Return the [x, y] coordinate for the center point of the cell that contains the specified text.  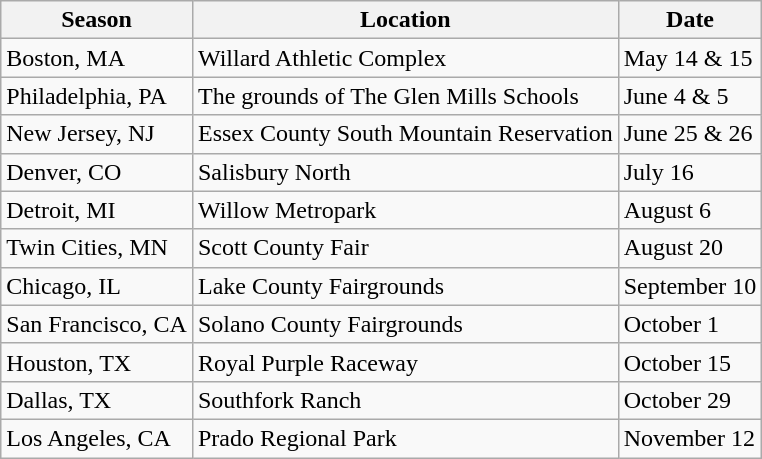
November 12 [690, 438]
Salisbury North [405, 172]
October 29 [690, 400]
Date [690, 20]
Solano County Fairgrounds [405, 324]
August 20 [690, 248]
Chicago, IL [97, 286]
Detroit, MI [97, 210]
Southfork Ranch [405, 400]
New Jersey, NJ [97, 134]
Houston, TX [97, 362]
May 14 & 15 [690, 58]
August 6 [690, 210]
July 16 [690, 172]
October 1 [690, 324]
Los Angeles, CA [97, 438]
The grounds of The Glen Mills Schools [405, 96]
San Francisco, CA [97, 324]
Royal Purple Raceway [405, 362]
Philadelphia, PA [97, 96]
October 15 [690, 362]
Season [97, 20]
Denver, CO [97, 172]
Willow Metropark [405, 210]
Lake County Fairgrounds [405, 286]
June 4 & 5 [690, 96]
September 10 [690, 286]
Scott County Fair [405, 248]
Essex County South Mountain Reservation [405, 134]
June 25 & 26 [690, 134]
Dallas, TX [97, 400]
Willard Athletic Complex [405, 58]
Location [405, 20]
Prado Regional Park [405, 438]
Boston, MA [97, 58]
Twin Cities, MN [97, 248]
